Search for the cell housing the specified text and yield its (x, y) center coordinate. 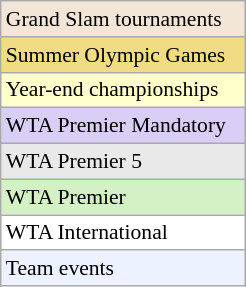
WTA Premier 5 (124, 162)
Grand Slam tournaments (124, 19)
WTA International (124, 233)
Team events (124, 269)
WTA Premier (124, 197)
Summer Olympic Games (124, 55)
Year-end championships (124, 90)
WTA Premier Mandatory (124, 126)
